From the cell containing the given text, extract its center point as [X, Y] coordinate. 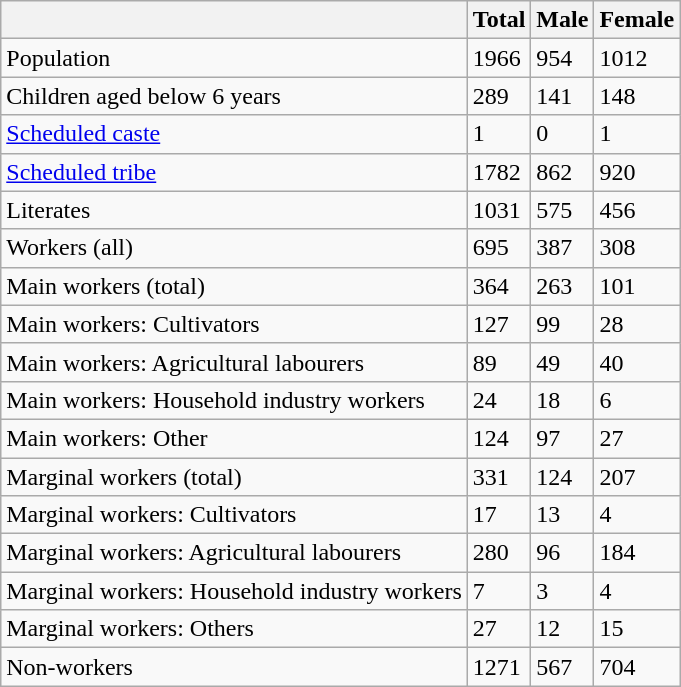
Male [562, 20]
Marginal workers: Cultivators [234, 515]
364 [499, 286]
148 [637, 96]
Workers (all) [234, 248]
575 [562, 210]
Marginal workers: Others [234, 629]
127 [499, 324]
331 [499, 477]
207 [637, 477]
308 [637, 248]
954 [562, 58]
704 [637, 667]
Marginal workers: Household industry workers [234, 591]
Marginal workers (total) [234, 477]
1966 [499, 58]
Female [637, 20]
263 [562, 286]
1012 [637, 58]
920 [637, 172]
96 [562, 553]
3 [562, 591]
Main workers: Household industry workers [234, 400]
Main workers: Cultivators [234, 324]
15 [637, 629]
456 [637, 210]
289 [499, 96]
13 [562, 515]
101 [637, 286]
Non-workers [234, 667]
Total [499, 20]
Main workers: Agricultural labourers [234, 362]
28 [637, 324]
Marginal workers: Agricultural labourers [234, 553]
862 [562, 172]
Population [234, 58]
12 [562, 629]
97 [562, 438]
Literates [234, 210]
280 [499, 553]
24 [499, 400]
695 [499, 248]
18 [562, 400]
Main workers: Other [234, 438]
17 [499, 515]
6 [637, 400]
0 [562, 134]
89 [499, 362]
1782 [499, 172]
7 [499, 591]
99 [562, 324]
Children aged below 6 years [234, 96]
141 [562, 96]
567 [562, 667]
49 [562, 362]
Main workers (total) [234, 286]
184 [637, 553]
Scheduled caste [234, 134]
1031 [499, 210]
Scheduled tribe [234, 172]
1271 [499, 667]
40 [637, 362]
387 [562, 248]
